Extract the (x, y) coordinate from the center of the cell holding the provided text.  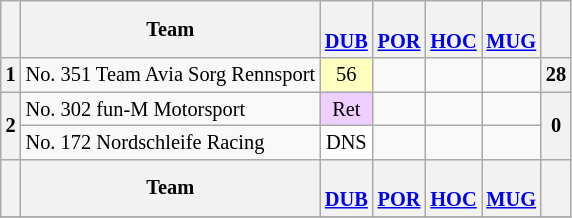
No. 172 Nordschleife Racing (170, 142)
DNS (346, 142)
56 (346, 75)
2 (11, 126)
No. 302 fun-M Motorsport (170, 109)
No. 351 Team Avia Sorg Rennsport (170, 75)
1 (11, 75)
0 (556, 126)
28 (556, 75)
Ret (346, 109)
